Find where the given text appears and provide that cell's center as [X, Y] coordinate. 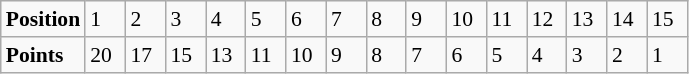
Points [43, 55]
12 [547, 19]
17 [145, 55]
14 [627, 19]
20 [105, 55]
Position [43, 19]
